Return the (X, Y) coordinate for the center point of the cell that contains the specified text.  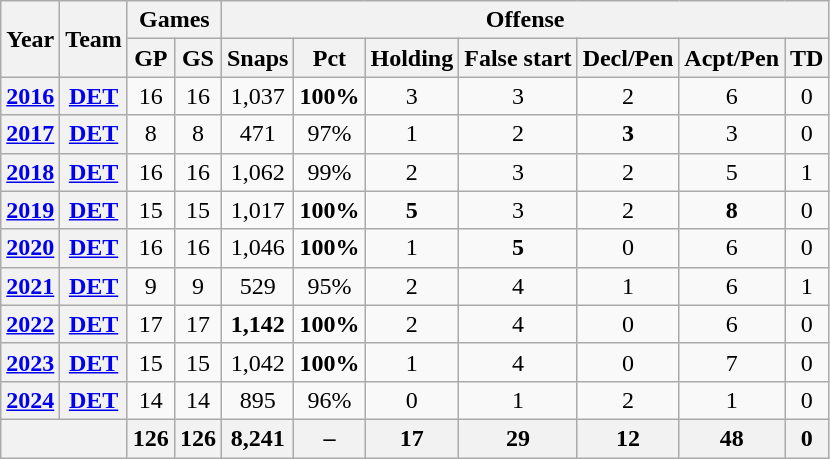
895 (257, 400)
2020 (30, 248)
1,062 (257, 172)
48 (732, 438)
471 (257, 134)
Games (174, 20)
GP (150, 58)
1,046 (257, 248)
Decl/Pen (628, 58)
12 (628, 438)
1,042 (257, 362)
2022 (30, 324)
False start (518, 58)
8,241 (257, 438)
99% (330, 172)
96% (330, 400)
Pct (330, 58)
Team (94, 39)
7 (732, 362)
97% (330, 134)
Holding (412, 58)
95% (330, 286)
Year (30, 39)
2021 (30, 286)
2023 (30, 362)
2018 (30, 172)
2024 (30, 400)
Snaps (257, 58)
Offense (524, 20)
TD (807, 58)
1,142 (257, 324)
529 (257, 286)
GS (198, 58)
– (330, 438)
2019 (30, 210)
1,017 (257, 210)
1,037 (257, 96)
29 (518, 438)
2017 (30, 134)
2016 (30, 96)
Acpt/Pen (732, 58)
